Determine the (x, y) coordinate at the center of the cell enclosing the given text.  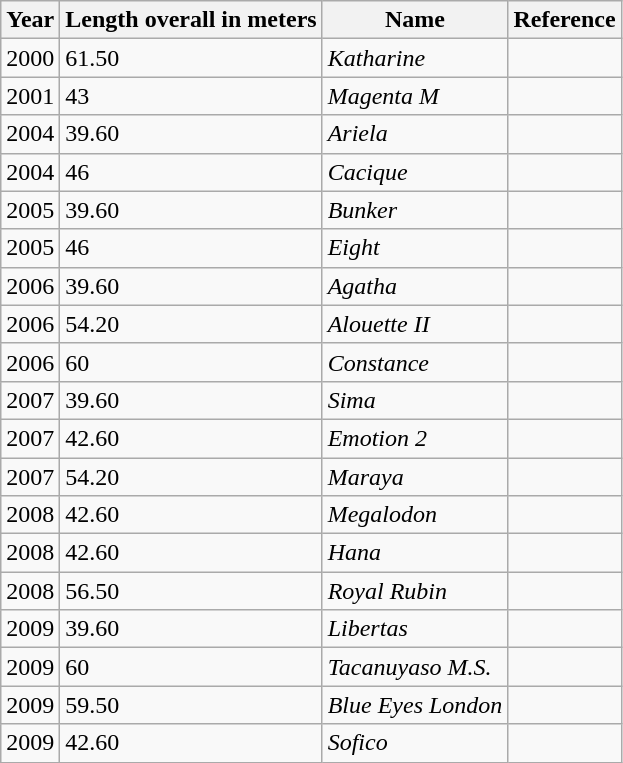
Bunker (415, 210)
Eight (415, 248)
Agatha (415, 286)
Length overall in meters (191, 20)
2001 (30, 96)
Constance (415, 362)
Libertas (415, 629)
Year (30, 20)
Emotion 2 (415, 438)
Tacanuyaso M.S. (415, 667)
56.50 (191, 591)
59.50 (191, 705)
Reference (564, 20)
43 (191, 96)
Name (415, 20)
Ariela (415, 134)
Magenta M (415, 96)
Sofico (415, 743)
Sima (415, 400)
2000 (30, 58)
Maraya (415, 477)
Cacique (415, 172)
Megalodon (415, 515)
Katharine (415, 58)
61.50 (191, 58)
Alouette II (415, 324)
Hana (415, 553)
Royal Rubin (415, 591)
Blue Eyes London (415, 705)
